Pinpoint the cell where the given text exists, returning its (x, y) midpoint coordinate. 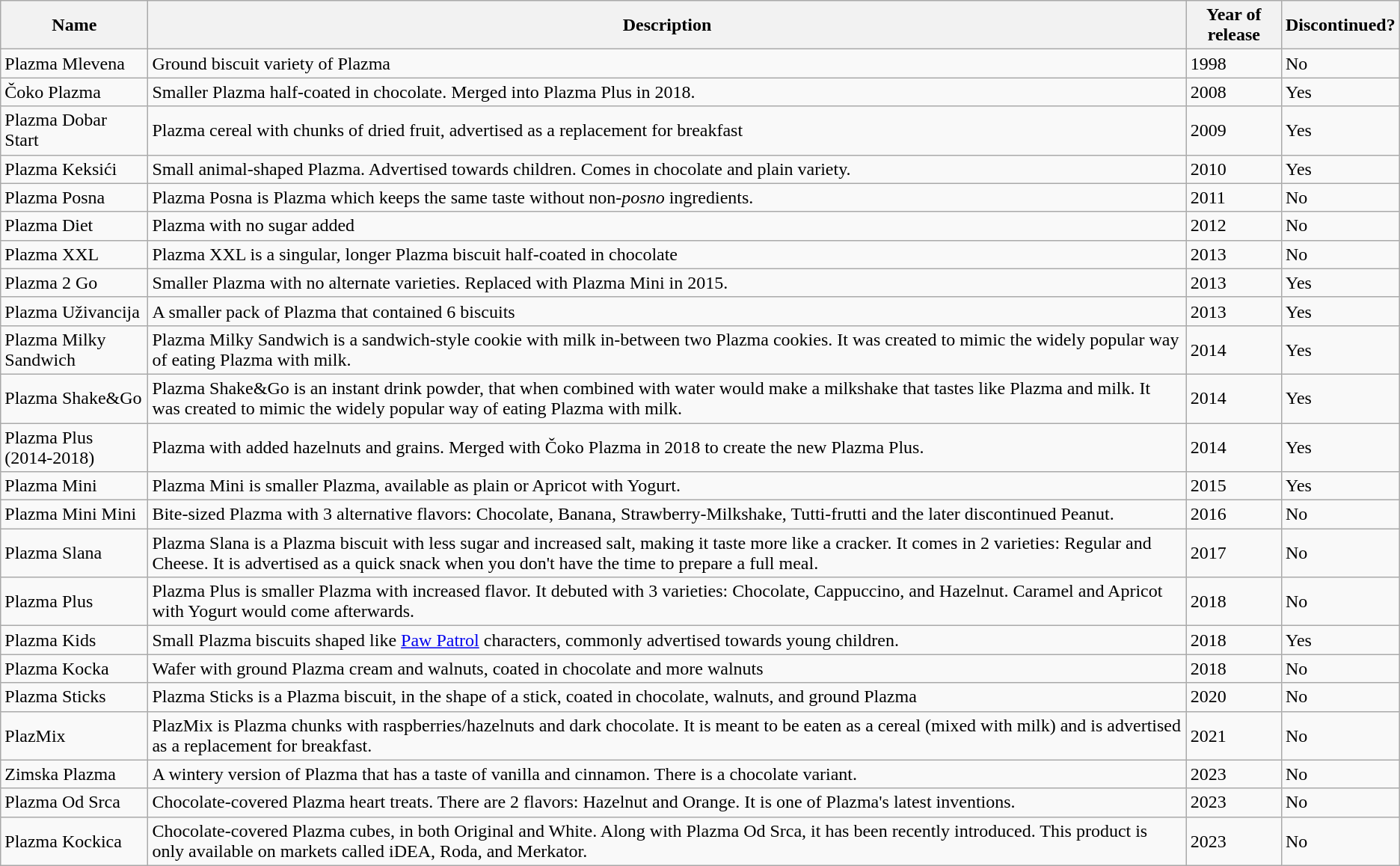
2011 (1234, 197)
Plazma Kocka (75, 669)
1998 (1234, 64)
Plazma Diet (75, 226)
Plazma Uživancija (75, 311)
Plazma cereal with chunks of dried fruit, advertised as a replacement for breakfast (667, 130)
Plazma Mini (75, 486)
Plazma Plus (2014-2018) (75, 447)
A wintery version of Plazma that has a taste of vanilla and cinnamon. There is a chocolate variant. (667, 774)
Plazma Milky Sandwich (75, 350)
Description (667, 25)
Plazma with added hazelnuts and grains. Merged with Čoko Plazma in 2018 to create the new Plazma Plus. (667, 447)
Wafer with ground Plazma cream and walnuts, coated in chocolate and more walnuts (667, 669)
Year of release (1234, 25)
2015 (1234, 486)
Plazma Mini is smaller Plazma, available as plain or Apricot with Yogurt. (667, 486)
Plazma Mlevena (75, 64)
Plazma XXL (75, 254)
2021 (1234, 736)
Zimska Plazma (75, 774)
Plazma with no sugar added (667, 226)
Plazma Plus (75, 601)
2020 (1234, 697)
PlazMix (75, 736)
2012 (1234, 226)
2017 (1234, 553)
Discontinued? (1340, 25)
Chocolate-covered Plazma heart treats. There are 2 flavors: Hazelnut and Orange. It is one of Plazma's latest inventions. (667, 802)
Plazma Posna (75, 197)
2016 (1234, 515)
Small animal-shaped Plazma. Advertised towards children. Comes in chocolate and plain variety. (667, 169)
2010 (1234, 169)
Plazma Slana (75, 553)
2009 (1234, 130)
A smaller pack of Plazma that contained 6 biscuits (667, 311)
Plazma Kockica (75, 841)
Čoko Plazma (75, 92)
Plazma Dobar Start (75, 130)
Plazma Od Srca (75, 802)
Plazma Mini Mini (75, 515)
Ground biscuit variety of Plazma (667, 64)
Plazma Sticks (75, 697)
Smaller Plazma with no alternate varieties. Replaced with Plazma Mini in 2015. (667, 283)
Smaller Plazma half-coated in chocolate. Merged into Plazma Plus in 2018. (667, 92)
Bite-sized Plazma with 3 alternative flavors: Chocolate, Banana, Strawberry-Milkshake, Tutti-frutti and the later discontinued Peanut. (667, 515)
Small Plazma biscuits shaped like Paw Patrol characters, commonly advertised towards young children. (667, 640)
2008 (1234, 92)
Plazma XXL is a singular, longer Plazma biscuit half-coated in chocolate (667, 254)
Plazma Keksići (75, 169)
Plazma Kids (75, 640)
Plazma Posna is Plazma which keeps the same taste without non-posno ingredients. (667, 197)
Name (75, 25)
Plazma Sticks is a Plazma biscuit, in the shape of a stick, coated in chocolate, walnuts, and ground Plazma (667, 697)
Plazma 2 Go (75, 283)
Plazma Shake&Go (75, 398)
